Pinpoint the cell where the given text exists, returning its [X, Y] midpoint coordinate. 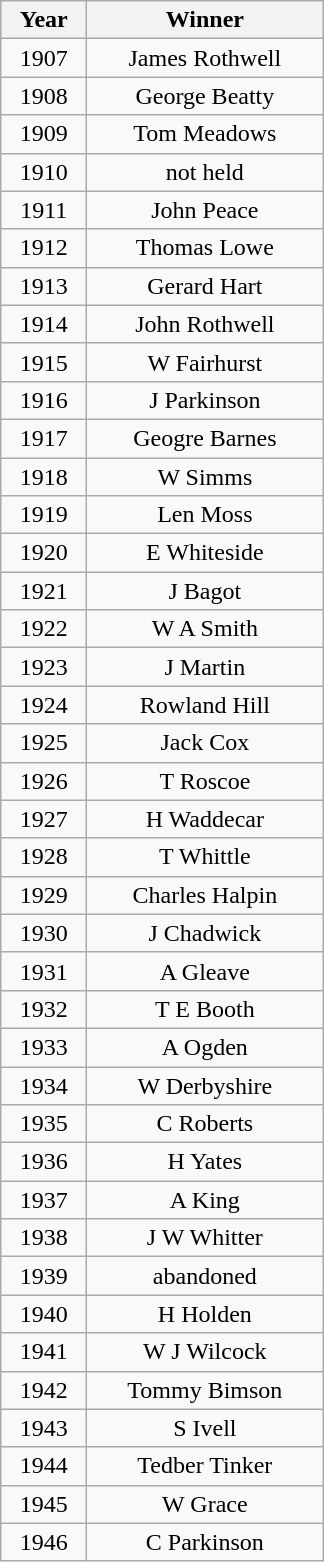
Jack Cox [205, 743]
1917 [44, 438]
A Ogden [205, 1047]
not held [205, 172]
1932 [44, 1009]
1929 [44, 895]
1910 [44, 172]
J Martin [205, 667]
1913 [44, 286]
1907 [44, 58]
1944 [44, 1466]
1937 [44, 1200]
J W Whitter [205, 1238]
James Rothwell [205, 58]
T Whittle [205, 857]
1911 [44, 210]
1942 [44, 1390]
J Bagot [205, 591]
Winner [205, 20]
W A Smith [205, 629]
1931 [44, 971]
Len Moss [205, 515]
Thomas Lowe [205, 248]
W Derbyshire [205, 1085]
1936 [44, 1162]
J Parkinson [205, 400]
J Chadwick [205, 933]
Year [44, 20]
Tommy Bimson [205, 1390]
abandoned [205, 1276]
1918 [44, 477]
Gerard Hart [205, 286]
1939 [44, 1276]
1933 [44, 1047]
T Roscoe [205, 781]
George Beatty [205, 96]
1908 [44, 96]
1924 [44, 705]
1941 [44, 1352]
A King [205, 1200]
1912 [44, 248]
1922 [44, 629]
1926 [44, 781]
1927 [44, 819]
W Simms [205, 477]
W Grace [205, 1504]
1909 [44, 134]
C Roberts [205, 1124]
1914 [44, 324]
1920 [44, 553]
Geogre Barnes [205, 438]
C Parkinson [205, 1542]
W J Wilcock [205, 1352]
Tedber Tinker [205, 1466]
1940 [44, 1314]
1915 [44, 362]
T E Booth [205, 1009]
W Fairhurst [205, 362]
1916 [44, 400]
Charles Halpin [205, 895]
1938 [44, 1238]
H Holden [205, 1314]
1935 [44, 1124]
John Rothwell [205, 324]
E Whiteside [205, 553]
1925 [44, 743]
H Yates [205, 1162]
1943 [44, 1428]
1945 [44, 1504]
1934 [44, 1085]
John Peace [205, 210]
1928 [44, 857]
1946 [44, 1542]
A Gleave [205, 971]
Tom Meadows [205, 134]
1919 [44, 515]
S Ivell [205, 1428]
1923 [44, 667]
H Waddecar [205, 819]
1921 [44, 591]
1930 [44, 933]
Rowland Hill [205, 705]
